Provide the (X, Y) coordinate of the cell's center where the given text is located.  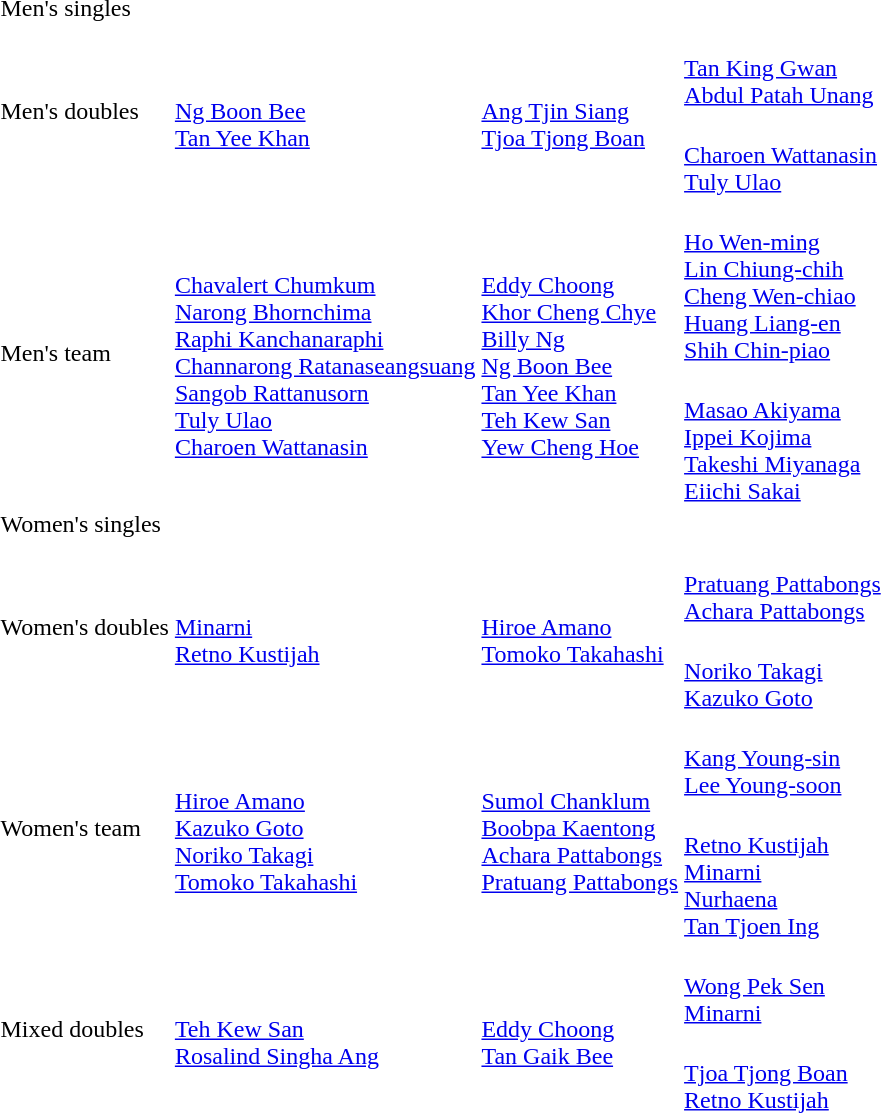
MinarniRetno Kustijah (325, 628)
Eddy ChoongKhor Cheng ChyeBilly NgNg Boon BeeTan Yee KhanTeh Kew SanYew Cheng Hoe (580, 353)
Chavalert ChumkumNarong BhornchimaRaphi KanchanaraphiChannarong RatanaseangsuangSangob RattanusornTuly UlaoCharoen Wattanasin (325, 353)
Sumol ChanklumBoobpa KaentongAchara PattabongsPratuang Pattabongs (580, 828)
Ang Tjin SiangTjoa Tjong Boan (580, 112)
Hiroe AmanoKazuko GotoNoriko TakagiTomoko Takahashi (325, 828)
Hiroe AmanoTomoko Takahashi (580, 628)
Ng Boon BeeTan Yee Khan (325, 112)
